Capture the cell that displays the provided text and extract its [X, Y] central coordinate. 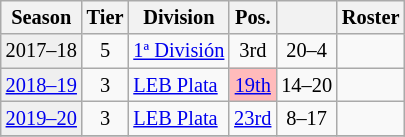
2019–20 [42, 118]
5 [106, 51]
19th [252, 85]
3rd [252, 51]
Season [42, 17]
Division [178, 17]
Roster [370, 17]
23rd [252, 118]
Pos. [252, 17]
1ª División [178, 51]
Tier [106, 17]
8–17 [306, 118]
2018–19 [42, 85]
14–20 [306, 85]
2017–18 [42, 51]
20–4 [306, 51]
